Locate the cell with the specified text and output its [X, Y] center coordinate. 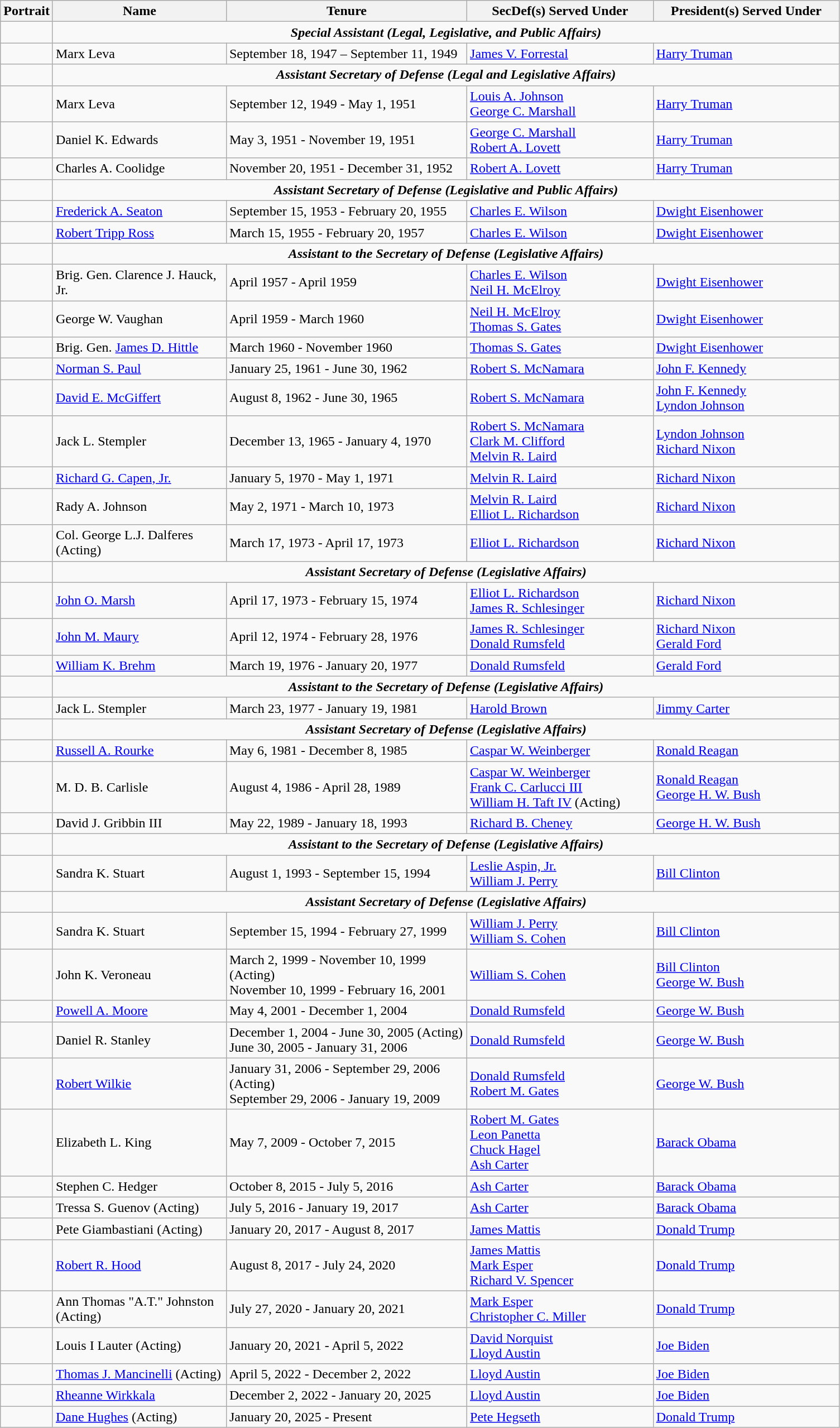
March 19, 1976 - January 20, 1977 [346, 665]
John M. Maury [140, 636]
Caspar W. Weinberger Frank C. Carlucci III William H. Taft IV (Acting) [560, 787]
Lyndon Johnson Richard Nixon [746, 442]
Mark EsperChristopher C. Miller [560, 1309]
Daniel K. Edwards [140, 140]
May 3, 1951 - November 19, 1951 [346, 140]
March 23, 1977 - January 19, 1981 [346, 708]
Stephen C. Hedger [140, 1186]
David NorquistLloyd Austin [560, 1345]
James MattisMark EsperRichard V. Spencer [560, 1265]
January 25, 1961 - June 30, 1962 [346, 369]
Leslie Aspin, Jr. William J. Perry [560, 873]
August 8, 2017 - July 24, 2020 [346, 1265]
October 8, 2015 - July 5, 2016 [346, 1186]
January 20, 2025 - Present [346, 1417]
George H. W. Bush [746, 823]
William K. Brehm [140, 665]
May 4, 2001 - December 1, 2004 [346, 1011]
John O. Marsh [140, 601]
Neil H. McElroy Thomas S. Gates [560, 318]
April 1959 - March 1960 [346, 318]
April 12, 1974 - February 28, 1976 [346, 636]
Tenure [346, 11]
Elizabeth L. King [140, 1142]
September 15, 1994 - February 27, 1999 [346, 931]
President(s) Served Under [746, 11]
Caspar W. Weinberger [560, 750]
September 18, 1947 – September 11, 1949 [346, 54]
Louis A. Johnson George C. Marshall [560, 104]
March 2, 1999 - November 10, 1999 (Acting) November 10, 1999 - February 16, 2001 [346, 975]
Pete Hegseth [560, 1417]
Elliot L. Richardson [560, 543]
May 7, 2009 - October 7, 2015 [346, 1142]
Portrait [27, 11]
Brig. Gen. Clarence J. Hauck, Jr. [140, 282]
Bill Clinton George W. Bush [746, 975]
Charles A. Coolidge [140, 169]
Dane Hughes (Acting) [140, 1417]
December 13, 1965 - January 4, 1970 [346, 442]
James R. Schlesinger Donald Rumsfeld [560, 636]
March 1960 - November 1960 [346, 348]
Russell A. Rourke [140, 750]
July 5, 2016 - January 19, 2017 [346, 1207]
Melvin R. Laird Elliot L. Richardson [560, 507]
George W. Vaughan [140, 318]
Assistant Secretary of Defense (Legislative and Public Affairs) [445, 190]
December 2, 2022 - January 20, 2025 [346, 1396]
Assistant Secretary of Defense (Legal and Legislative Affairs) [445, 75]
April 17, 1973 - February 15, 1974 [346, 601]
Robert Tripp Ross [140, 232]
Brig. Gen. James D. Hittle [140, 348]
Thomas J. Mancinelli (Acting) [140, 1374]
Special Assistant (Legal, Legislative, and Public Affairs) [445, 32]
Jimmy Carter [746, 708]
Rheanne Wirkkala [140, 1396]
Col. George L.J. Dalferes (Acting) [140, 543]
November 20, 1951 - December 31, 1952 [346, 169]
April 5, 2022 - December 2, 2022 [346, 1374]
Donald Rumsfeld Robert M. Gates [560, 1084]
Frederick A. Seaton [140, 211]
Gerald Ford [746, 665]
March 17, 1973 - April 17, 1973 [346, 543]
Thomas S. Gates [560, 348]
James V. Forrestal [560, 54]
Elliot L. Richardson James R. Schlesinger [560, 601]
SecDef(s) Served Under [560, 11]
Richard Nixon Gerald Ford [746, 636]
George C. Marshall Robert A. Lovett [560, 140]
Name [140, 11]
Ronald Reagan [746, 750]
August 4, 1986 - April 28, 1989 [346, 787]
Norman S. Paul [140, 369]
January 20, 2017 - August 8, 2017 [346, 1229]
David J. Gribbin III [140, 823]
William S. Cohen [560, 975]
Ann Thomas "A.T." Johnston (Acting) [140, 1309]
May 2, 1971 - March 10, 1973 [346, 507]
James Mattis [560, 1229]
January 5, 1970 - May 1, 1971 [346, 478]
Rady A. Johnson [140, 507]
Daniel R. Stanley [140, 1039]
Richard G. Capen, Jr. [140, 478]
July 27, 2020 - January 20, 2021 [346, 1309]
March 15, 1955 - February 20, 1957 [346, 232]
April 1957 - April 1959 [346, 282]
Harold Brown [560, 708]
August 8, 1962 - June 30, 1965 [346, 397]
M. D. B. Carlisle [140, 787]
December 1, 2004 - June 30, 2005 (Acting) June 30, 2005 - January 31, 2006 [346, 1039]
Robert A. Lovett [560, 169]
David E. McGiffert [140, 397]
August 1, 1993 - September 15, 1994 [346, 873]
January 20, 2021 - April 5, 2022 [346, 1345]
Louis I Lauter (Acting) [140, 1345]
Robert M. GatesLeon PanettaChuck HagelAsh Carter [560, 1142]
Charles E. Wilson Neil H. McElroy [560, 282]
Robert S. McNamara Clark M. Clifford Melvin R. Laird [560, 442]
September 15, 1953 - February 20, 1955 [346, 211]
September 12, 1949 - May 1, 1951 [346, 104]
John F. Kennedy Lyndon Johnson [746, 397]
Powell A. Moore [140, 1011]
Ronald Reagan George H. W. Bush [746, 787]
Tressa S. Guenov (Acting) [140, 1207]
John F. Kennedy [746, 369]
May 6, 1981 - December 8, 1985 [346, 750]
January 31, 2006 - September 29, 2006 (Acting) September 29, 2006 - January 19, 2009 [346, 1084]
Pete Giambastiani (Acting) [140, 1229]
Robert R. Hood [140, 1265]
William J. Perry William S. Cohen [560, 931]
Richard B. Cheney [560, 823]
John K. Veroneau [140, 975]
Robert Wilkie [140, 1084]
Melvin R. Laird [560, 478]
May 22, 1989 - January 18, 1993 [346, 823]
